From the cell containing the given text, extract its center point as (x, y) coordinate. 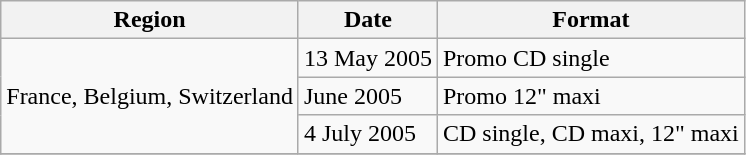
Promo CD single (590, 58)
CD single, CD maxi, 12" maxi (590, 134)
France, Belgium, Switzerland (150, 96)
4 July 2005 (368, 134)
13 May 2005 (368, 58)
Region (150, 20)
June 2005 (368, 96)
Format (590, 20)
Date (368, 20)
Promo 12" maxi (590, 96)
